Pinpoint the cell where the given text exists, returning its (X, Y) midpoint coordinate. 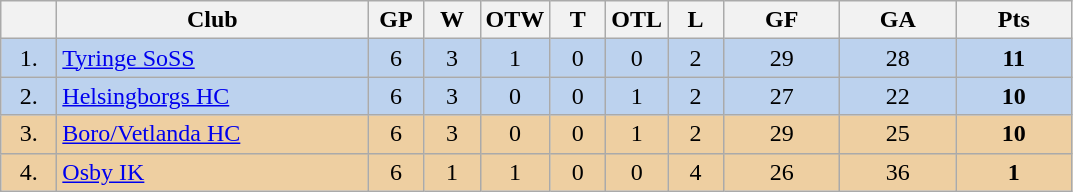
36 (898, 172)
Tyringe SoSS (212, 58)
1. (29, 58)
Osby IK (212, 172)
L (696, 20)
26 (782, 172)
27 (782, 96)
Club (212, 20)
3. (29, 134)
11 (1014, 58)
4. (29, 172)
4 (696, 172)
Helsingborgs HC (212, 96)
T (578, 20)
2. (29, 96)
Boro/Vetlanda HC (212, 134)
28 (898, 58)
Pts (1014, 20)
OTL (637, 20)
GF (782, 20)
GP (396, 20)
OTW (515, 20)
W (452, 20)
22 (898, 96)
25 (898, 134)
GA (898, 20)
